For the text-containing cell, return its midpoint in [X, Y] coordinate format. 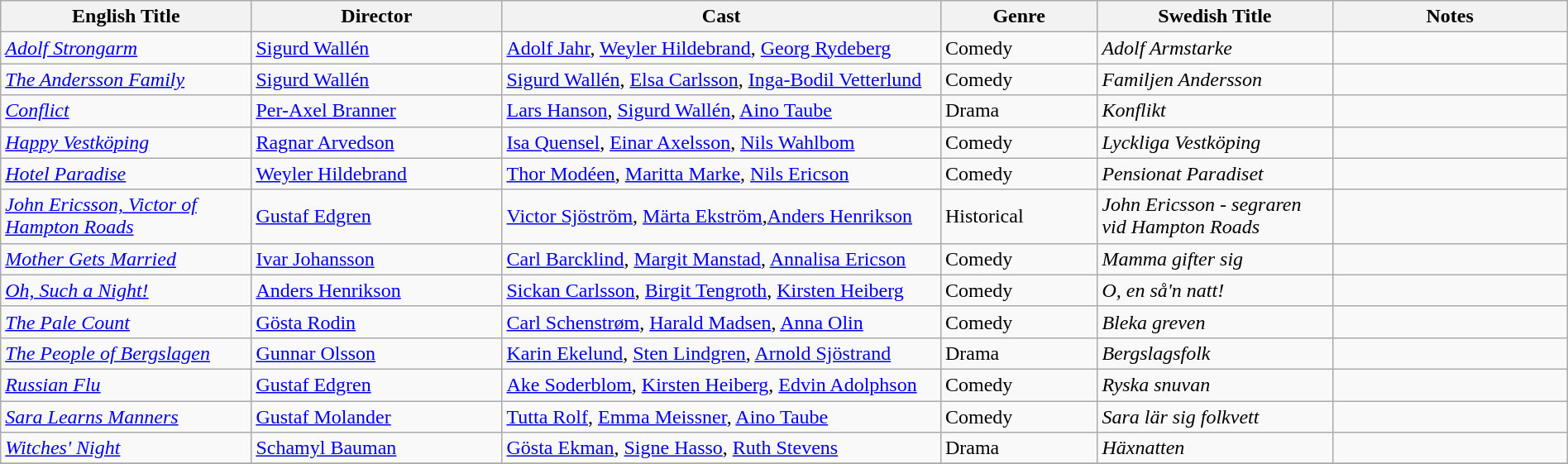
Tutta Rolf, Emma Meissner, Aino Taube [721, 416]
Anders Henrikson [377, 290]
Gösta Ekman, Signe Hasso, Ruth Stevens [721, 448]
Witches' Night [126, 448]
Sickan Carlsson, Birgit Tengroth, Kirsten Heiberg [721, 290]
Konflikt [1215, 111]
Oh, Such a Night! [126, 290]
The Pale Count [126, 322]
Bleka greven [1215, 322]
John Ericsson, Victor of Hampton Roads [126, 217]
English Title [126, 17]
Lars Hanson, Sigurd Wallén, Aino Taube [721, 111]
Gunnar Olsson [377, 353]
Adolf Jahr, Weyler Hildebrand, Georg Rydeberg [721, 48]
Hotel Paradise [126, 174]
Conflict [126, 111]
Häxnatten [1215, 448]
Historical [1019, 217]
Bergslagsfolk [1215, 353]
Swedish Title [1215, 17]
Genre [1019, 17]
Schamyl Bauman [377, 448]
Familjen Andersson [1215, 79]
Director [377, 17]
Adolf Strongarm [126, 48]
Thor Modéen, Maritta Marke, Nils Ericson [721, 174]
Carl Barcklind, Margit Manstad, Annalisa Ericson [721, 259]
Victor Sjöström, Märta Ekström,Anders Henrikson [721, 217]
Ryska snuvan [1215, 385]
Weyler Hildebrand [377, 174]
Adolf Armstarke [1215, 48]
Russian Flu [126, 385]
O, en så'n natt! [1215, 290]
Carl Schenstrøm, Harald Madsen, Anna Olin [721, 322]
Gustaf Molander [377, 416]
Cast [721, 17]
Ragnar Arvedson [377, 142]
John Ericsson - segraren vid Hampton Roads [1215, 217]
Sara Learns Manners [126, 416]
Pensionat Paradiset [1215, 174]
Lyckliga Vestköping [1215, 142]
Sigurd Wallén, Elsa Carlsson, Inga-Bodil Vetterlund [721, 79]
Happy Vestköping [126, 142]
Sara lär sig folkvett [1215, 416]
Gösta Rodin [377, 322]
Notes [1450, 17]
Per-Axel Branner [377, 111]
Ake Soderblom, Kirsten Heiberg, Edvin Adolphson [721, 385]
The Andersson Family [126, 79]
Ivar Johansson [377, 259]
Mother Gets Married [126, 259]
Isa Quensel, Einar Axelsson, Nils Wahlbom [721, 142]
Mamma gifter sig [1215, 259]
The People of Bergslagen [126, 353]
Karin Ekelund, Sten Lindgren, Arnold Sjöstrand [721, 353]
